Identify which cell holds the provided text, then report its [X, Y] central coordinate. 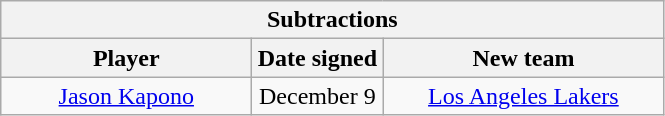
Jason Kapono [126, 96]
December 9 [318, 96]
Los Angeles Lakers [524, 96]
New team [524, 58]
Subtractions [332, 20]
Date signed [318, 58]
Player [126, 58]
